Extract the [X, Y] coordinate from the center of the cell holding the provided text.  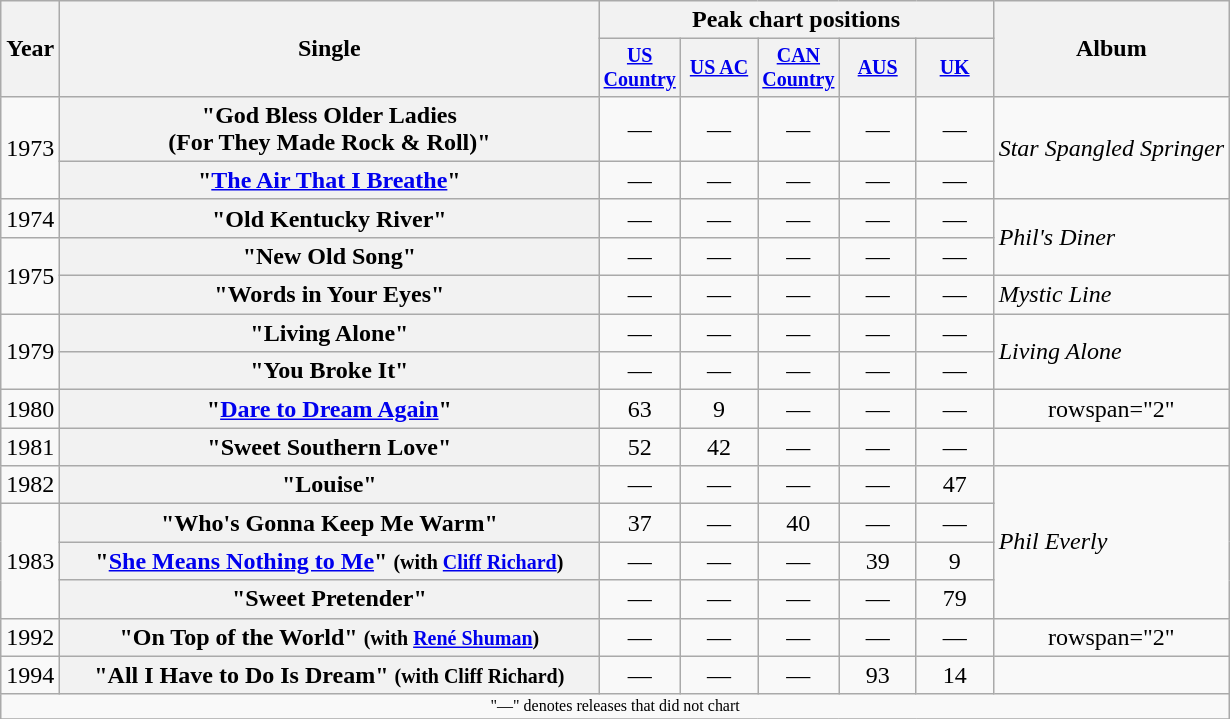
63 [640, 409]
Mystic Line [1111, 295]
47 [954, 485]
UK [954, 68]
"The Air That I Breathe" [330, 180]
39 [878, 561]
"New Old Song" [330, 256]
"All I Have to Do Is Dream" (with Cliff Richard) [330, 675]
1983 [30, 561]
1973 [30, 148]
"Louise" [330, 485]
"Living Alone" [330, 333]
1982 [30, 485]
"She Means Nothing to Me" (with Cliff Richard) [330, 561]
CAN Country [799, 68]
79 [954, 599]
1981 [30, 447]
14 [954, 675]
Star Spangled Springer [1111, 148]
"You Broke It" [330, 371]
Year [30, 49]
"Sweet Southern Love" [330, 447]
42 [720, 447]
Peak chart positions [796, 20]
1975 [30, 275]
52 [640, 447]
US Country [640, 68]
1994 [30, 675]
"—" denotes releases that did not chart [616, 706]
1974 [30, 218]
"Dare to Dream Again" [330, 409]
"God Bless Older Ladies(For They Made Rock & Roll)" [330, 128]
Phil's Diner [1111, 237]
"On Top of the World" (with René Shuman) [330, 637]
"Sweet Pretender" [330, 599]
1979 [30, 352]
1980 [30, 409]
"Old Kentucky River" [330, 218]
US AC [720, 68]
1992 [30, 637]
AUS [878, 68]
40 [799, 523]
Album [1111, 49]
37 [640, 523]
Single [330, 49]
Living Alone [1111, 352]
Phil Everly [1111, 542]
"Words in Your Eyes" [330, 295]
"Who's Gonna Keep Me Warm" [330, 523]
93 [878, 675]
